For the text-containing cell, return its midpoint in [x, y] coordinate format. 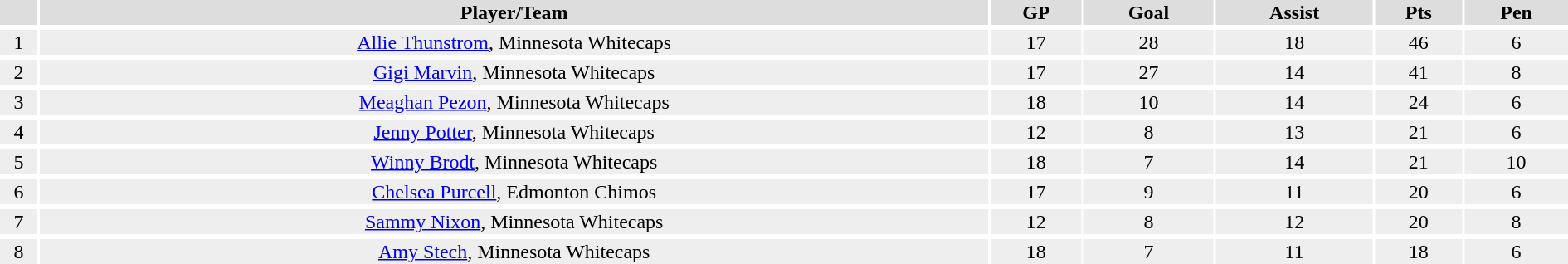
27 [1148, 72]
Gigi Marvin, Minnesota Whitecaps [514, 72]
Sammy Nixon, Minnesota Whitecaps [514, 222]
Goal [1148, 12]
Chelsea Purcell, Edmonton Chimos [514, 192]
41 [1419, 72]
24 [1419, 102]
13 [1294, 132]
Pts [1419, 12]
Player/Team [514, 12]
2 [18, 72]
4 [18, 132]
9 [1148, 192]
Jenny Potter, Minnesota Whitecaps [514, 132]
1 [18, 42]
3 [18, 102]
Assist [1294, 12]
Winny Brodt, Minnesota Whitecaps [514, 162]
Meaghan Pezon, Minnesota Whitecaps [514, 102]
46 [1419, 42]
Allie Thunstrom, Minnesota Whitecaps [514, 42]
28 [1148, 42]
Pen [1517, 12]
5 [18, 162]
GP [1035, 12]
Amy Stech, Minnesota Whitecaps [514, 252]
